Locate the cell with the specified text and output its [X, Y] center coordinate. 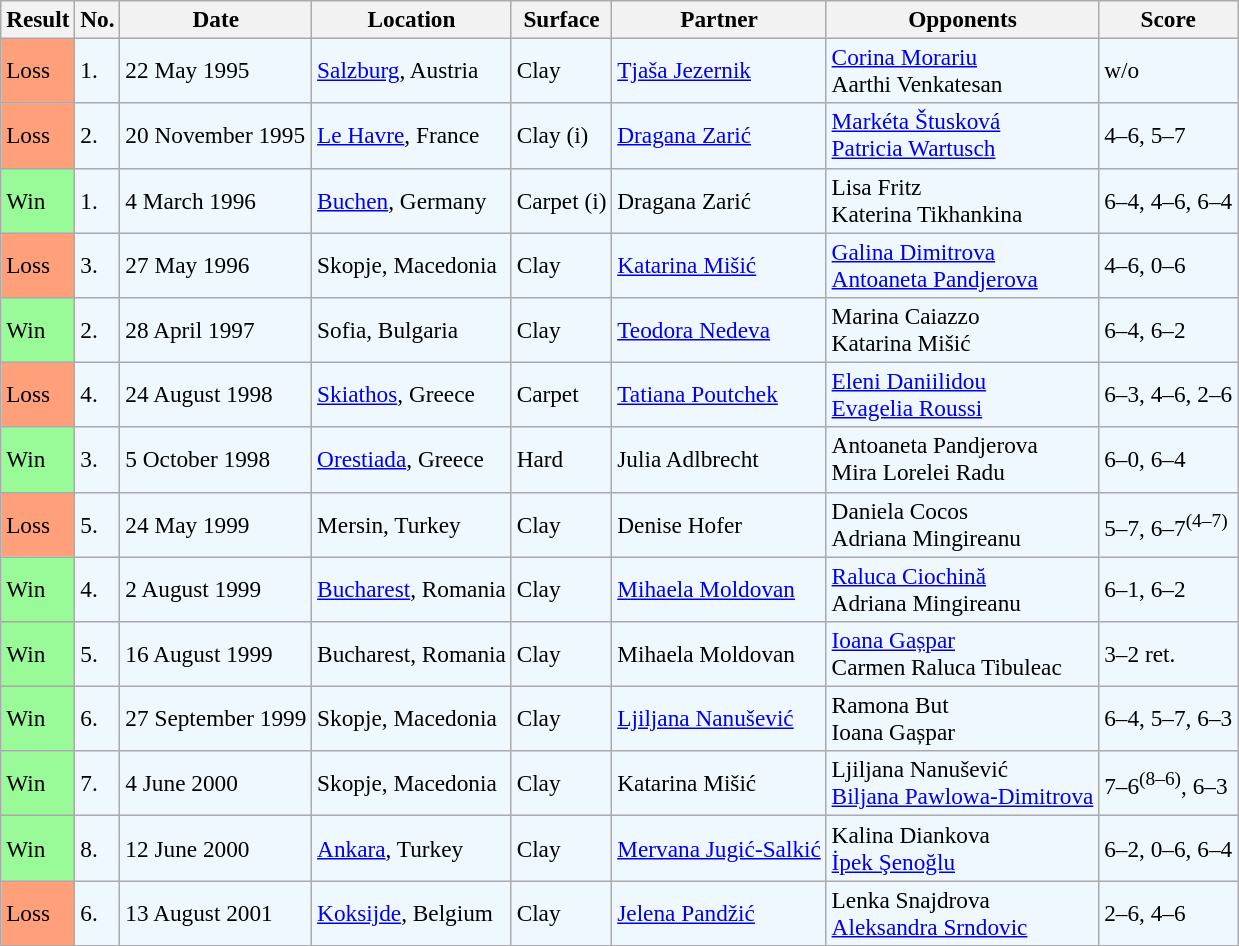
Eleni Daniilidou Evagelia Roussi [962, 394]
2 August 1999 [216, 588]
Partner [719, 19]
24 May 1999 [216, 524]
6–2, 0–6, 6–4 [1168, 848]
Ramona But Ioana Gașpar [962, 718]
Teodora Nedeva [719, 330]
6–4, 5–7, 6–3 [1168, 718]
w/o [1168, 70]
Score [1168, 19]
Carpet (i) [562, 200]
Corina Morariu Aarthi Venkatesan [962, 70]
27 September 1999 [216, 718]
Marina Caiazzo Katarina Mišić [962, 330]
13 August 2001 [216, 912]
Buchen, Germany [412, 200]
4–6, 0–6 [1168, 264]
Denise Hofer [719, 524]
Tatiana Poutchek [719, 394]
Julia Adlbrecht [719, 460]
Clay (i) [562, 136]
12 June 2000 [216, 848]
Markéta Štusková Patricia Wartusch [962, 136]
8. [98, 848]
16 August 1999 [216, 654]
4 June 2000 [216, 784]
6–4, 4–6, 6–4 [1168, 200]
No. [98, 19]
Le Havre, France [412, 136]
Mersin, Turkey [412, 524]
5 October 1998 [216, 460]
Date [216, 19]
7. [98, 784]
4–6, 5–7 [1168, 136]
Kalina Diankova İpek Şenoğlu [962, 848]
Sofia, Bulgaria [412, 330]
4 March 1996 [216, 200]
22 May 1995 [216, 70]
Carpet [562, 394]
Ljiljana Nanušević Biljana Pawlowa-Dimitrova [962, 784]
24 August 1998 [216, 394]
Mervana Jugić-Salkić [719, 848]
Tjaša Jezernik [719, 70]
20 November 1995 [216, 136]
6–1, 6–2 [1168, 588]
28 April 1997 [216, 330]
Lisa Fritz Katerina Tikhankina [962, 200]
Surface [562, 19]
Lenka Snajdrova Aleksandra Srndovic [962, 912]
Orestiada, Greece [412, 460]
Ioana Gașpar Carmen Raluca Tibuleac [962, 654]
Skiathos, Greece [412, 394]
Hard [562, 460]
6–4, 6–2 [1168, 330]
3–2 ret. [1168, 654]
6–3, 4–6, 2–6 [1168, 394]
Opponents [962, 19]
Ankara, Turkey [412, 848]
Antoaneta Pandjerova Mira Lorelei Radu [962, 460]
2–6, 4–6 [1168, 912]
Result [38, 19]
Galina Dimitrova Antoaneta Pandjerova [962, 264]
Salzburg, Austria [412, 70]
Location [412, 19]
5–7, 6–7(4–7) [1168, 524]
Raluca Ciochină Adriana Mingireanu [962, 588]
Ljiljana Nanušević [719, 718]
7–6(8–6), 6–3 [1168, 784]
Koksijde, Belgium [412, 912]
Daniela Cocos Adriana Mingireanu [962, 524]
Jelena Pandžić [719, 912]
6–0, 6–4 [1168, 460]
27 May 1996 [216, 264]
